Return (X, Y) of the center of cell containing provided text 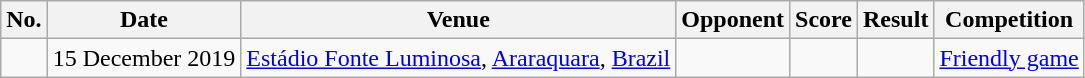
Estádio Fonte Luminosa, Araraquara, Brazil (458, 58)
15 December 2019 (144, 58)
Opponent (733, 20)
Friendly game (1009, 58)
Date (144, 20)
Result (896, 20)
Competition (1009, 20)
Venue (458, 20)
Score (824, 20)
No. (24, 20)
